Output the (x, y) coordinate of the center of the cell containing the given text.  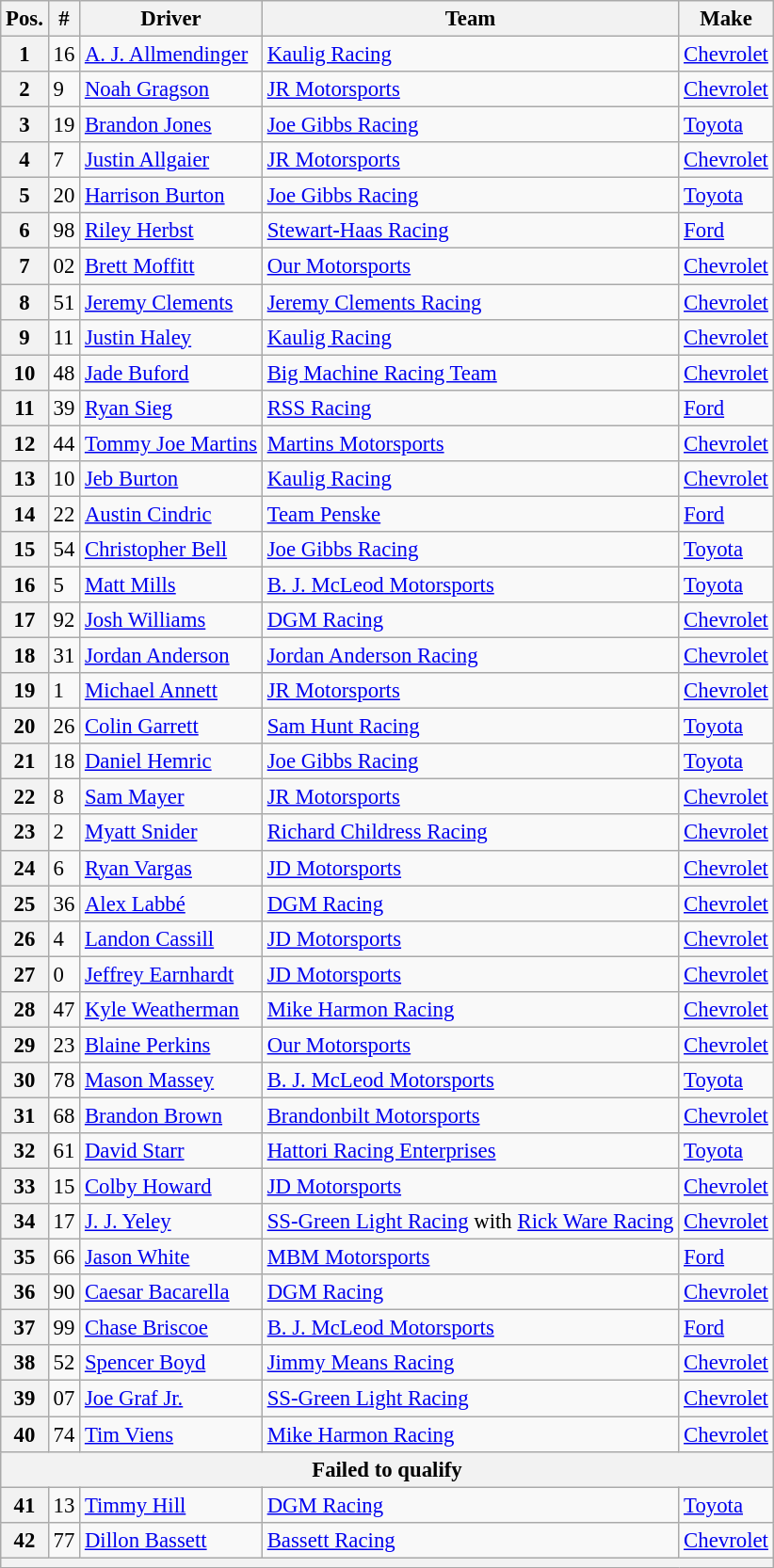
48 (64, 373)
Bassett Racing (470, 1540)
Christopher Bell (171, 550)
SS-Green Light Racing with Rick Ware Racing (470, 1222)
Brandonbilt Motorsports (470, 1115)
37 (24, 1328)
33 (24, 1187)
27 (24, 974)
Hattori Racing Enterprises (470, 1151)
Kyle Weatherman (171, 1010)
Driver (171, 19)
Austin Cindric (171, 514)
Stewart-Haas Racing (470, 231)
Failed to qualify (387, 1469)
MBM Motorsports (470, 1257)
Brandon Jones (171, 125)
41 (24, 1505)
Team Penske (470, 514)
Sam Hunt Racing (470, 727)
A. J. Allmendinger (171, 55)
Jeremy Clements Racing (470, 302)
24 (24, 868)
Josh Williams (171, 620)
34 (24, 1222)
Mason Massey (171, 1080)
Colby Howard (171, 1187)
98 (64, 231)
Brandon Brown (171, 1115)
Brett Moffitt (171, 266)
28 (24, 1010)
Michael Annett (171, 691)
Justin Haley (171, 337)
52 (64, 1364)
40 (24, 1434)
Alex Labbé (171, 904)
38 (24, 1364)
92 (64, 620)
Spencer Boyd (171, 1364)
Jimmy Means Racing (470, 1364)
Team (470, 19)
Joe Graf Jr. (171, 1399)
Jordan Anderson (171, 656)
21 (24, 761)
Jeffrey Earnhardt (171, 974)
Richard Childress Racing (470, 833)
25 (24, 904)
Big Machine Racing Team (470, 373)
David Starr (171, 1151)
32 (24, 1151)
Chase Briscoe (171, 1328)
07 (64, 1399)
Martins Motorsports (470, 443)
0 (64, 974)
47 (64, 1010)
12 (24, 443)
Dillon Bassett (171, 1540)
Sam Mayer (171, 797)
78 (64, 1080)
Make (726, 19)
54 (64, 550)
Pos. (24, 19)
14 (24, 514)
35 (24, 1257)
J. J. Yeley (171, 1222)
02 (64, 266)
29 (24, 1045)
Myatt Snider (171, 833)
Ryan Sieg (171, 408)
RSS Racing (470, 408)
77 (64, 1540)
Timmy Hill (171, 1505)
# (64, 19)
Noah Gragson (171, 89)
Jeremy Clements (171, 302)
Harrison Burton (171, 196)
Jason White (171, 1257)
90 (64, 1292)
Jade Buford (171, 373)
Riley Herbst (171, 231)
42 (24, 1540)
74 (64, 1434)
44 (64, 443)
30 (24, 1080)
Caesar Bacarella (171, 1292)
SS-Green Light Racing (470, 1399)
61 (64, 1151)
Tim Viens (171, 1434)
3 (24, 125)
Blaine Perkins (171, 1045)
Ryan Vargas (171, 868)
Colin Garrett (171, 727)
Jeb Burton (171, 479)
Daniel Hemric (171, 761)
99 (64, 1328)
68 (64, 1115)
Matt Mills (171, 584)
66 (64, 1257)
Tommy Joe Martins (171, 443)
51 (64, 302)
Jordan Anderson Racing (470, 656)
Landon Cassill (171, 938)
Justin Allgaier (171, 160)
